Identify which cell holds the provided text, then report its [X, Y] central coordinate. 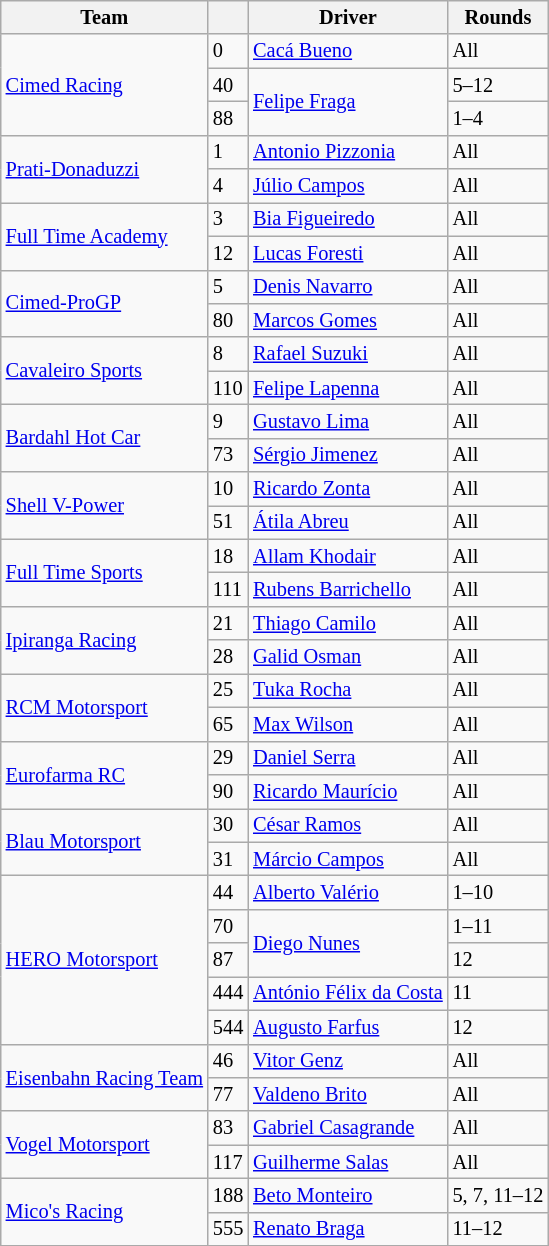
73 [228, 455]
Gabriel Casagrande [348, 1128]
111 [228, 589]
5–12 [498, 85]
31 [228, 859]
555 [228, 1229]
1–11 [498, 926]
Vogel Motorsport [104, 1144]
Driver [348, 17]
544 [228, 1027]
Marcos Gomes [348, 320]
5, 7, 11–12 [498, 1195]
Prati-Donaduzzi [104, 168]
Rubens Barrichello [348, 589]
Ricardo Maurício [348, 791]
Blau Motorsport [104, 842]
88 [228, 118]
70 [228, 926]
444 [228, 993]
1–10 [498, 892]
Diego Nunes [348, 942]
46 [228, 1061]
10 [228, 489]
Eurofarma RC [104, 774]
Ipiranga Racing [104, 640]
30 [228, 825]
77 [228, 1094]
Cacá Bueno [348, 51]
Valdeno Brito [348, 1094]
Full Time Academy [104, 236]
11 [498, 993]
Felipe Fraga [348, 102]
65 [228, 724]
40 [228, 85]
110 [228, 388]
Eisenbahn Racing Team [104, 1078]
Márcio Campos [348, 859]
1–4 [498, 118]
8 [228, 354]
Cavaleiro Sports [104, 370]
117 [228, 1162]
RCM Motorsport [104, 706]
Augusto Farfus [348, 1027]
Rounds [498, 17]
Gustavo Lima [348, 421]
Bardahl Hot Car [104, 438]
Thiago Camilo [348, 623]
83 [228, 1128]
Sérgio Jimenez [348, 455]
HERO Motorsport [104, 959]
César Ramos [348, 825]
Shell V-Power [104, 506]
9 [228, 421]
Átila Abreu [348, 522]
87 [228, 960]
Cimed Racing [104, 84]
Bia Figueiredo [348, 219]
Júlio Campos [348, 186]
21 [228, 623]
Full Time Sports [104, 572]
3 [228, 219]
Mico's Racing [104, 1212]
Denis Navarro [348, 287]
Alberto Valério [348, 892]
Renato Braga [348, 1229]
80 [228, 320]
90 [228, 791]
Team [104, 17]
44 [228, 892]
Allam Khodair [348, 556]
188 [228, 1195]
29 [228, 758]
11–12 [498, 1229]
Felipe Lapenna [348, 388]
Daniel Serra [348, 758]
Antonio Pizzonia [348, 152]
Galid Osman [348, 657]
28 [228, 657]
Cimed-ProGP [104, 304]
António Félix da Costa [348, 993]
4 [228, 186]
Vitor Genz [348, 1061]
Rafael Suzuki [348, 354]
51 [228, 522]
Tuka Rocha [348, 690]
Lucas Foresti [348, 253]
Guilherme Salas [348, 1162]
0 [228, 51]
Max Wilson [348, 724]
5 [228, 287]
25 [228, 690]
1 [228, 152]
Beto Monteiro [348, 1195]
Ricardo Zonta [348, 489]
18 [228, 556]
